Provide the (x, y) coordinate of the cell's center where the given text is located.  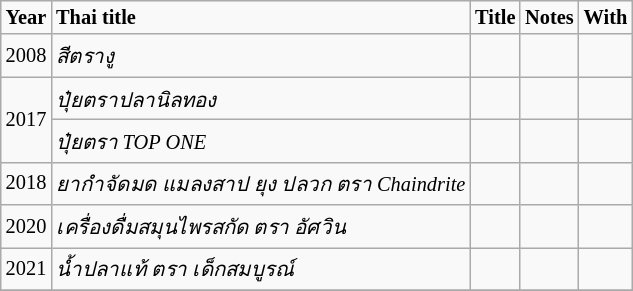
Year (26, 17)
เครื่องดื่มสมุนไพรสกัด ตรา อัศวิน (260, 226)
2021 (26, 268)
Notes (549, 17)
ยากำจัดมด แมลงสาป ยุง ปลวก ตรา Chaindrite (260, 184)
ปุ๋ยตราปลานิลทอง (260, 98)
2020 (26, 226)
สีตรางู (260, 56)
2008 (26, 56)
2017 (26, 120)
Title (495, 17)
น้ำปลาแท้ ตรา เด็กสมบูรณ์ (260, 268)
ปุ๋ยตรา TOP ONE (260, 140)
With (606, 17)
2018 (26, 184)
Thai title (260, 17)
